Capture the cell that displays the provided text and extract its (x, y) central coordinate. 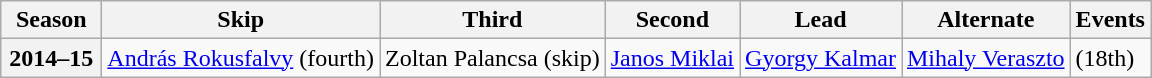
Zoltan Palancsa (skip) (493, 58)
Season (52, 20)
András Rokusfalvy (fourth) (241, 58)
2014–15 (52, 58)
Lead (821, 20)
Alternate (986, 20)
Janos Miklai (672, 58)
(18th) (1110, 58)
Third (493, 20)
Gyorgy Kalmar (821, 58)
Events (1110, 20)
Second (672, 20)
Skip (241, 20)
Mihaly Veraszto (986, 58)
